Detect which cell encompasses the target text, then output its [X, Y] center coordinate. 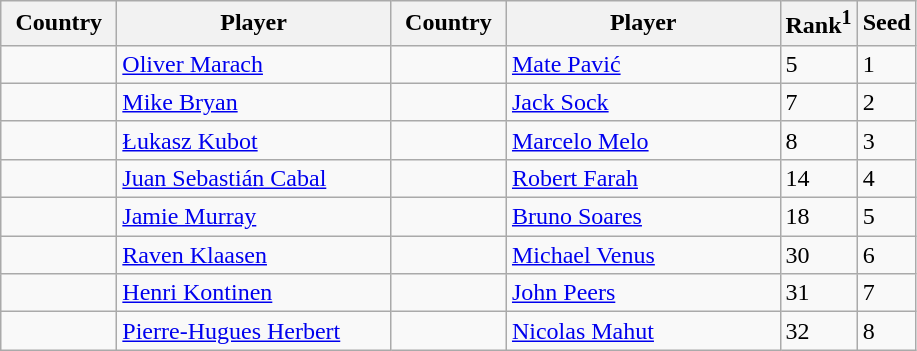
30 [818, 255]
2 [886, 102]
Juan Sebastián Cabal [254, 178]
Nicolas Mahut [643, 331]
Jamie Murray [254, 217]
Mike Bryan [254, 102]
Marcelo Melo [643, 140]
Rank1 [818, 24]
Raven Klaasen [254, 255]
John Peers [643, 293]
1 [886, 64]
6 [886, 255]
Robert Farah [643, 178]
Henri Kontinen [254, 293]
Seed [886, 24]
Pierre-Hugues Herbert [254, 331]
Bruno Soares [643, 217]
Mate Pavić [643, 64]
32 [818, 331]
3 [886, 140]
31 [818, 293]
Łukasz Kubot [254, 140]
Oliver Marach [254, 64]
18 [818, 217]
14 [818, 178]
Michael Venus [643, 255]
4 [886, 178]
Jack Sock [643, 102]
